Detect which cell encompasses the target text, then output its [X, Y] center coordinate. 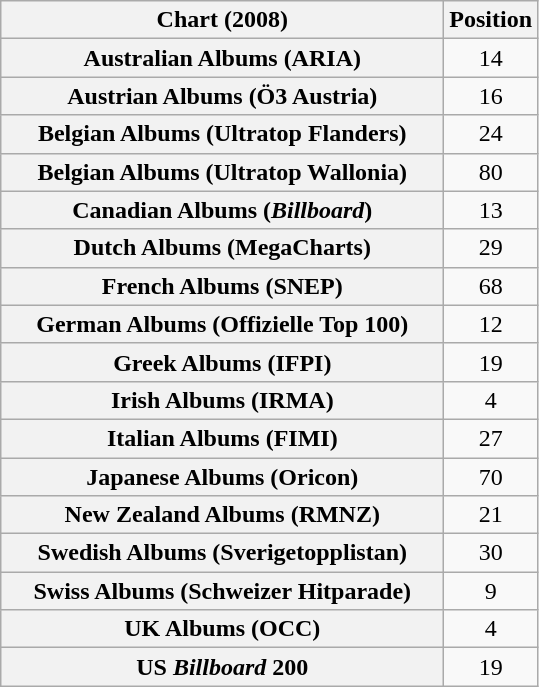
New Zealand Albums (RMNZ) [222, 515]
16 [491, 96]
12 [491, 324]
Greek Albums (IFPI) [222, 362]
29 [491, 248]
9 [491, 591]
68 [491, 286]
21 [491, 515]
Swedish Albums (Sverigetopplistan) [222, 553]
80 [491, 172]
French Albums (SNEP) [222, 286]
30 [491, 553]
Position [491, 20]
Canadian Albums (Billboard) [222, 210]
Japanese Albums (Oricon) [222, 477]
German Albums (Offizielle Top 100) [222, 324]
70 [491, 477]
US Billboard 200 [222, 667]
Italian Albums (FIMI) [222, 438]
Australian Albums (ARIA) [222, 58]
Chart (2008) [222, 20]
24 [491, 134]
Belgian Albums (Ultratop Wallonia) [222, 172]
Belgian Albums (Ultratop Flanders) [222, 134]
Irish Albums (IRMA) [222, 400]
Austrian Albums (Ö3 Austria) [222, 96]
UK Albums (OCC) [222, 629]
27 [491, 438]
Dutch Albums (MegaCharts) [222, 248]
14 [491, 58]
13 [491, 210]
Swiss Albums (Schweizer Hitparade) [222, 591]
